Output the [X, Y] coordinate of the center of the cell containing the given text.  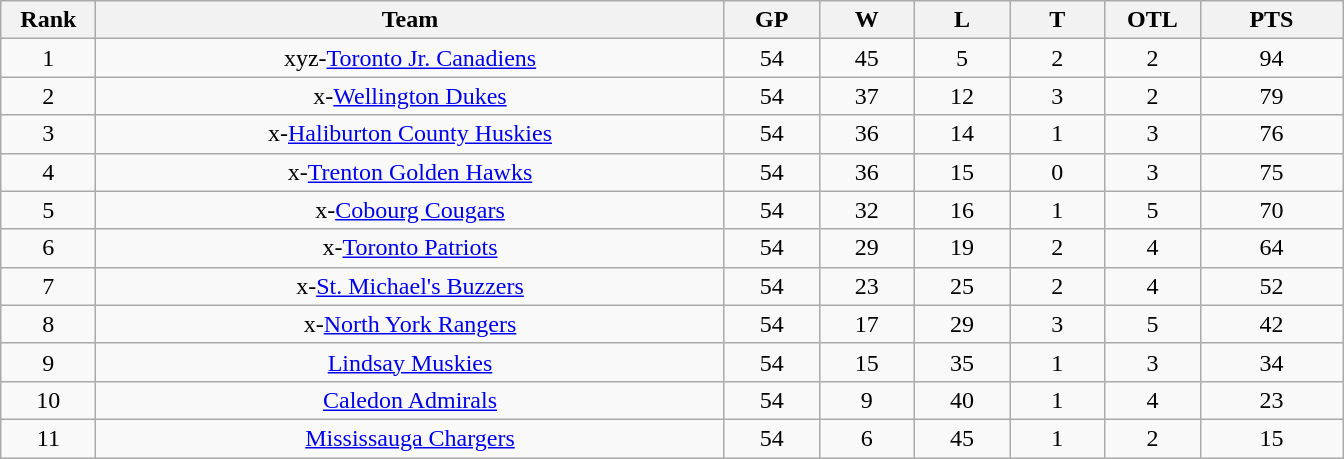
OTL [1152, 20]
76 [1272, 134]
x-Wellington Dukes [410, 96]
19 [962, 248]
xyz-Toronto Jr. Canadiens [410, 58]
x-Cobourg Cougars [410, 210]
GP [772, 20]
Rank [48, 20]
T [1058, 20]
34 [1272, 362]
10 [48, 400]
7 [48, 286]
52 [1272, 286]
42 [1272, 324]
W [866, 20]
75 [1272, 172]
16 [962, 210]
40 [962, 400]
64 [1272, 248]
x-North York Rangers [410, 324]
25 [962, 286]
PTS [1272, 20]
Caledon Admirals [410, 400]
x-Haliburton County Huskies [410, 134]
8 [48, 324]
70 [1272, 210]
x-St. Michael's Buzzers [410, 286]
94 [1272, 58]
Lindsay Muskies [410, 362]
14 [962, 134]
32 [866, 210]
L [962, 20]
11 [48, 438]
37 [866, 96]
Mississauga Chargers [410, 438]
Team [410, 20]
35 [962, 362]
12 [962, 96]
0 [1058, 172]
x-Toronto Patriots [410, 248]
17 [866, 324]
79 [1272, 96]
x-Trenton Golden Hawks [410, 172]
